Scan for the cell matching the given text and deliver its (X, Y) coordinate at center. 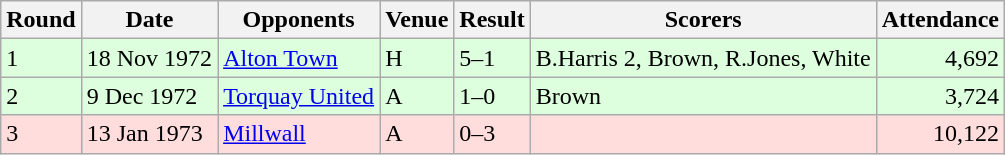
Date (149, 20)
9 Dec 1972 (149, 96)
18 Nov 1972 (149, 58)
3 (41, 134)
2 (41, 96)
0–3 (492, 134)
10,122 (940, 134)
13 Jan 1973 (149, 134)
Opponents (299, 20)
H (417, 58)
4,692 (940, 58)
Brown (703, 96)
Venue (417, 20)
Alton Town (299, 58)
Attendance (940, 20)
1 (41, 58)
5–1 (492, 58)
Round (41, 20)
3,724 (940, 96)
Millwall (299, 134)
B.Harris 2, Brown, R.Jones, White (703, 58)
1–0 (492, 96)
Torquay United (299, 96)
Result (492, 20)
Scorers (703, 20)
